Find where the given text appears and provide that cell's center as [x, y] coordinate. 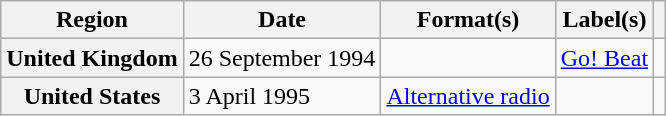
Format(s) [468, 20]
Date [282, 20]
26 September 1994 [282, 58]
Label(s) [604, 20]
Go! Beat [604, 58]
United States [92, 96]
Region [92, 20]
3 April 1995 [282, 96]
United Kingdom [92, 58]
Alternative radio [468, 96]
